Locate the cell with the specified text and output its (x, y) center coordinate. 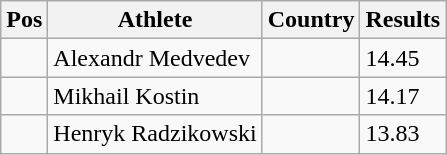
14.17 (403, 96)
Results (403, 20)
13.83 (403, 134)
Alexandr Medvedev (155, 58)
Henryk Radzikowski (155, 134)
Athlete (155, 20)
Mikhail Kostin (155, 96)
14.45 (403, 58)
Pos (24, 20)
Country (311, 20)
